Search for the cell housing the specified text and yield its [x, y] center coordinate. 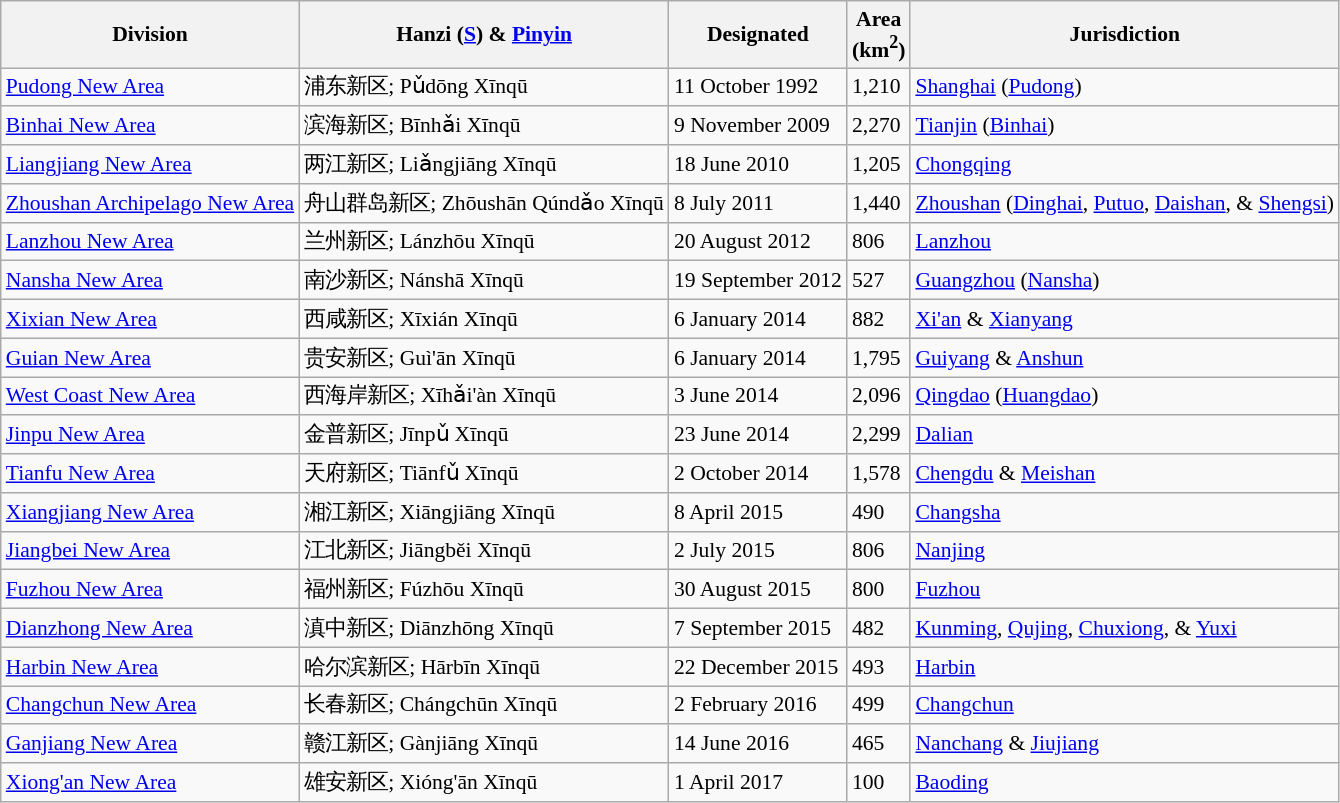
Dianzhong New Area [150, 628]
1,210 [879, 88]
滨海新区; Bīnhǎi Xīnqū [484, 126]
2,299 [879, 436]
493 [879, 666]
Binhai New Area [150, 126]
100 [879, 782]
1,205 [879, 164]
Baoding [1124, 782]
两江新区; Liǎngjiāng Xīnqū [484, 164]
金普新区; Jīnpǔ Xīnqū [484, 436]
Hanzi (S) & Pinyin [484, 34]
哈尔滨新区; Hārbīn Xīnqū [484, 666]
Ganjiang New Area [150, 744]
Shanghai (Pudong) [1124, 88]
800 [879, 590]
8 July 2011 [758, 204]
2 February 2016 [758, 706]
舟山群岛新区; Zhōushān Qúndǎo Xīnqū [484, 204]
Area(km2) [879, 34]
Changchun New Area [150, 706]
20 August 2012 [758, 242]
527 [879, 280]
Harbin New Area [150, 666]
882 [879, 320]
Nansha New Area [150, 280]
Guian New Area [150, 358]
浦东新区; Pǔdōng Xīnqū [484, 88]
14 June 2016 [758, 744]
Lanzhou [1124, 242]
西咸新区; Xīxián Xīnqū [484, 320]
Guiyang & Anshun [1124, 358]
9 November 2009 [758, 126]
22 December 2015 [758, 666]
湘江新区; Xiāngjiāng Xīnqū [484, 512]
Tianfu New Area [150, 474]
499 [879, 706]
2 October 2014 [758, 474]
Guangzhou (Nansha) [1124, 280]
Xiong'an New Area [150, 782]
7 September 2015 [758, 628]
Pudong New Area [150, 88]
Chongqing [1124, 164]
Nanchang & Jiujiang [1124, 744]
Dalian [1124, 436]
南沙新区; Nánshā Xīnqū [484, 280]
Designated [758, 34]
Kunming, Qujing, Chuxiong, & Yuxi [1124, 628]
1 April 2017 [758, 782]
Xi'an & Xianyang [1124, 320]
Xiangjiang New Area [150, 512]
1,578 [879, 474]
江北新区; Jiāngběi Xīnqū [484, 550]
福州新区; Fúzhōu Xīnqū [484, 590]
Jurisdiction [1124, 34]
1,440 [879, 204]
西海岸新区; Xīhǎi'àn Xīnqū [484, 396]
Zhoushan (Dinghai, Putuo, Daishan, & Shengsi) [1124, 204]
长春新区; Chángchūn Xīnqū [484, 706]
Zhoushan Archipelago New Area [150, 204]
19 September 2012 [758, 280]
3 June 2014 [758, 396]
Liangjiang New Area [150, 164]
30 August 2015 [758, 590]
Jiangbei New Area [150, 550]
2 July 2015 [758, 550]
2,096 [879, 396]
贵安新区; Guì'ān Xīnqū [484, 358]
赣江新区; Gànjiāng Xīnqū [484, 744]
Fuzhou New Area [150, 590]
天府新区; Tiānfǔ Xīnqū [484, 474]
Jinpu New Area [150, 436]
Changchun [1124, 706]
18 June 2010 [758, 164]
兰州新区; Lánzhōu Xīnqū [484, 242]
2,270 [879, 126]
Changsha [1124, 512]
Qingdao (Huangdao) [1124, 396]
Tianjin (Binhai) [1124, 126]
Lanzhou New Area [150, 242]
Fuzhou [1124, 590]
8 April 2015 [758, 512]
482 [879, 628]
465 [879, 744]
Division [150, 34]
Chengdu & Meishan [1124, 474]
West Coast New Area [150, 396]
Nanjing [1124, 550]
雄安新区; Xióng'ān Xīnqū [484, 782]
1,795 [879, 358]
Xixian New Area [150, 320]
490 [879, 512]
11 October 1992 [758, 88]
滇中新区; Diānzhōng Xīnqū [484, 628]
23 June 2014 [758, 436]
Harbin [1124, 666]
